Scan for the cell matching the given text and deliver its [x, y] coordinate at center. 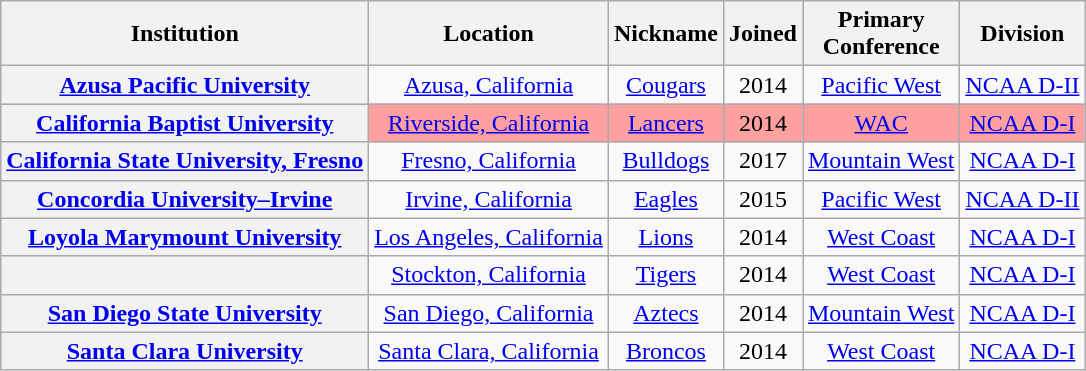
Broncos [666, 351]
San Diego State University [185, 313]
Tigers [666, 275]
Location [489, 34]
San Diego, California [489, 313]
Concordia University–Irvine [185, 199]
Lions [666, 237]
2017 [762, 161]
PrimaryConference [880, 34]
Los Angeles, California [489, 237]
Loyola Marymount University [185, 237]
Bulldogs [666, 161]
Institution [185, 34]
Nickname [666, 34]
Aztecs [666, 313]
Riverside, California [489, 123]
Santa Clara University [185, 351]
Santa Clara, California [489, 351]
California State University, Fresno [185, 161]
Stockton, California [489, 275]
California Baptist University [185, 123]
Cougars [666, 85]
Eagles [666, 199]
Azusa Pacific University [185, 85]
Irvine, California [489, 199]
Fresno, California [489, 161]
Division [1022, 34]
WAC [880, 123]
2015 [762, 199]
Azusa, California [489, 85]
Lancers [666, 123]
Joined [762, 34]
